Output the (x, y) coordinate of the center of the cell containing the given text.  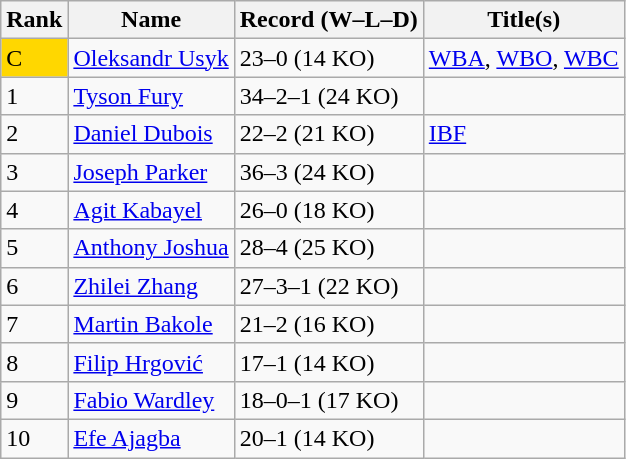
2 (34, 134)
23–0 (14 KO) (328, 58)
IBF (524, 134)
6 (34, 286)
Filip Hrgović (151, 362)
9 (34, 400)
Daniel Dubois (151, 134)
7 (34, 324)
Fabio Wardley (151, 400)
21–2 (16 KO) (328, 324)
20–1 (14 KO) (328, 438)
26–0 (18 KO) (328, 210)
3 (34, 172)
Martin Bakole (151, 324)
Zhilei Zhang (151, 286)
34–2–1 (24 KO) (328, 96)
Anthony Joshua (151, 248)
27–3–1 (22 KO) (328, 286)
Title(s) (524, 20)
Oleksandr Usyk (151, 58)
Efe Ajagba (151, 438)
36–3 (24 KO) (328, 172)
WBA, WBO, WBC (524, 58)
C (34, 58)
Name (151, 20)
Joseph Parker (151, 172)
Agit Kabayel (151, 210)
22–2 (21 KO) (328, 134)
10 (34, 438)
28–4 (25 KO) (328, 248)
1 (34, 96)
Rank (34, 20)
17–1 (14 KO) (328, 362)
Tyson Fury (151, 96)
8 (34, 362)
4 (34, 210)
5 (34, 248)
18–0–1 (17 KO) (328, 400)
Record (W–L–D) (328, 20)
